Determine the [x, y] coordinate at the center of the cell enclosing the given text.  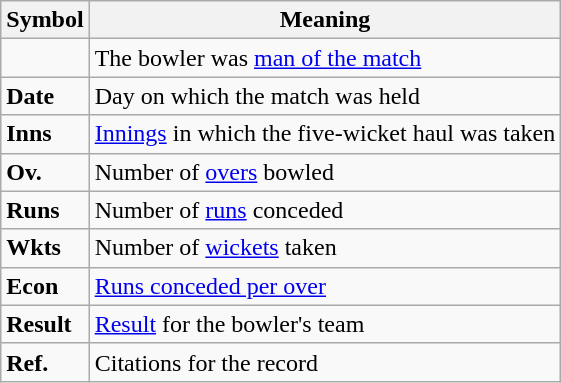
Number of wickets taken [325, 248]
Symbol [45, 20]
Wkts [45, 248]
Inns [45, 134]
Innings in which the five-wicket haul was taken [325, 134]
Ref. [45, 362]
Meaning [325, 20]
Econ [45, 286]
Result for the bowler's team [325, 324]
The bowler was man of the match [325, 58]
Number of runs conceded [325, 210]
Date [45, 96]
Runs [45, 210]
Ov. [45, 172]
Day on which the match was held [325, 96]
Result [45, 324]
Citations for the record [325, 362]
Runs conceded per over [325, 286]
Number of overs bowled [325, 172]
